Determine the (x, y) coordinate at the center of the cell enclosing the given text.  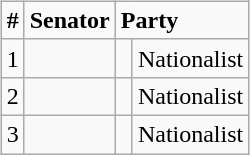
1 (12, 58)
3 (12, 134)
# (12, 20)
Senator (70, 20)
Party (182, 20)
2 (12, 96)
